Scan for the cell matching the given text and deliver its [X, Y] coordinate at center. 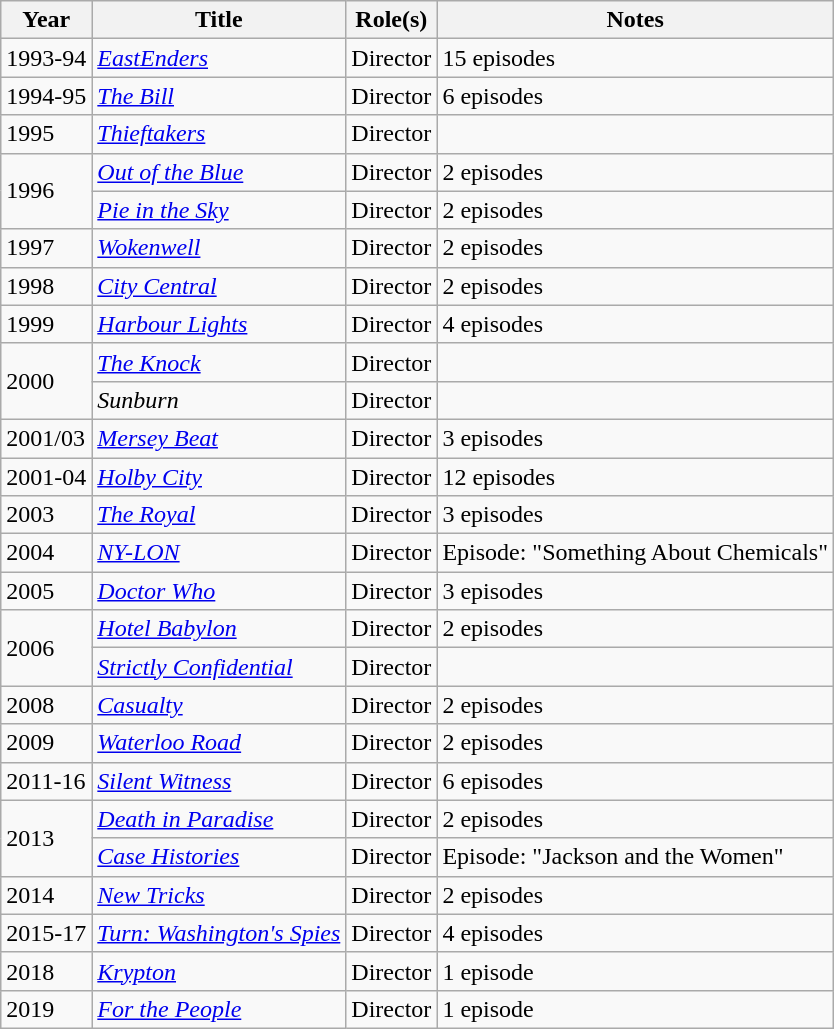
2004 [46, 553]
The Royal [219, 515]
Casualty [219, 705]
Wokenwell [219, 248]
1993-94 [46, 58]
Krypton [219, 971]
2003 [46, 515]
1994-95 [46, 96]
Turn: Washington's Spies [219, 933]
Pie in the Sky [219, 210]
Death in Paradise [219, 819]
2015-17 [46, 933]
1997 [46, 248]
15 episodes [636, 58]
Strictly Confidential [219, 667]
Year [46, 20]
1996 [46, 191]
Out of the Blue [219, 172]
For the People [219, 1009]
Case Histories [219, 857]
Notes [636, 20]
12 episodes [636, 477]
Sunburn [219, 400]
New Tricks [219, 895]
2000 [46, 381]
City Central [219, 286]
Mersey Beat [219, 438]
1999 [46, 324]
Waterloo Road [219, 743]
Episode: "Something About Chemicals" [636, 553]
Harbour Lights [219, 324]
1995 [46, 134]
Doctor Who [219, 591]
Holby City [219, 477]
Hotel Babylon [219, 629]
2006 [46, 648]
The Bill [219, 96]
Title [219, 20]
Thieftakers [219, 134]
2013 [46, 838]
2009 [46, 743]
2018 [46, 971]
NY-LON [219, 553]
The Knock [219, 362]
2008 [46, 705]
Silent Witness [219, 781]
2005 [46, 591]
2019 [46, 1009]
2001-04 [46, 477]
2001/03 [46, 438]
1998 [46, 286]
2014 [46, 895]
Role(s) [392, 20]
EastEnders [219, 58]
Episode: "Jackson and the Women" [636, 857]
2011-16 [46, 781]
